From the cell containing the given text, extract its center point as [X, Y] coordinate. 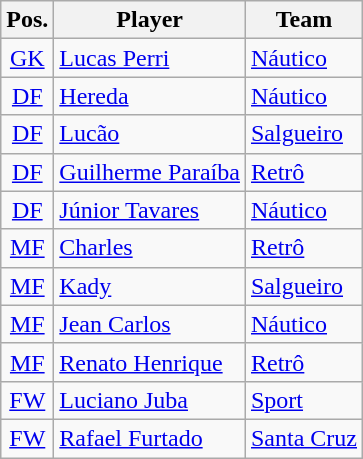
Luciano Juba [150, 400]
Rafael Furtado [150, 438]
Team [304, 20]
Player [150, 20]
Hereda [150, 96]
Pos. [28, 20]
Guilherme Paraíba [150, 172]
Júnior Tavares [150, 210]
Santa Cruz [304, 438]
Kady [150, 286]
Lucas Perri [150, 58]
Lucão [150, 134]
Charles [150, 248]
Jean Carlos [150, 324]
Sport [304, 400]
GK [28, 58]
Renato Henrique [150, 362]
